Capture the cell that displays the provided text and extract its [X, Y] central coordinate. 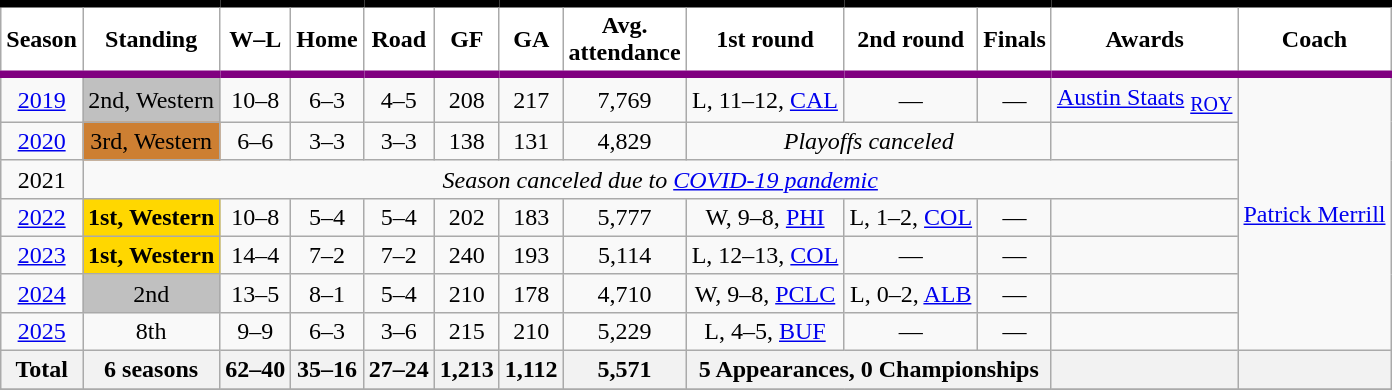
Austin Staats ROY [1144, 98]
Home [327, 40]
4–5 [398, 98]
L, 1–2, COL [911, 217]
GA [531, 40]
2nd [150, 293]
2022 [42, 217]
W, 9–8, PHI [765, 217]
2023 [42, 255]
2025 [42, 331]
240 [466, 255]
W–L [256, 40]
2nd round [911, 40]
Finals [1015, 40]
193 [531, 255]
215 [466, 331]
4,710 [624, 293]
1st round [765, 40]
27–24 [398, 370]
L, 0–2, ALB [911, 293]
GF [466, 40]
Avg.attendance [624, 40]
1,213 [466, 370]
8th [150, 331]
3rd, Western [150, 141]
131 [531, 141]
Season [42, 40]
5,114 [624, 255]
Coach [1314, 40]
6–6 [256, 141]
Awards [1144, 40]
6 seasons [150, 370]
L, 4–5, BUF [765, 331]
183 [531, 217]
35–16 [327, 370]
9–9 [256, 331]
Standing [150, 40]
5,229 [624, 331]
217 [531, 98]
L, 12–13, COL [765, 255]
2024 [42, 293]
1,112 [531, 370]
202 [466, 217]
13–5 [256, 293]
2019 [42, 98]
5,571 [624, 370]
5 Appearances, 0 Championships [868, 370]
2nd, Western [150, 98]
Road [398, 40]
14–4 [256, 255]
5,777 [624, 217]
62–40 [256, 370]
Patrick Merrill [1314, 213]
Total [42, 370]
208 [466, 98]
2020 [42, 141]
2021 [42, 179]
178 [531, 293]
3–6 [398, 331]
Season canceled due to COVID-19 pandemic [660, 179]
4,829 [624, 141]
8–1 [327, 293]
Playoffs canceled [868, 141]
7,769 [624, 98]
L, 11–12, CAL [765, 98]
138 [466, 141]
W, 9–8, PCLC [765, 293]
